Find where the given text appears and provide that cell's center as [x, y] coordinate. 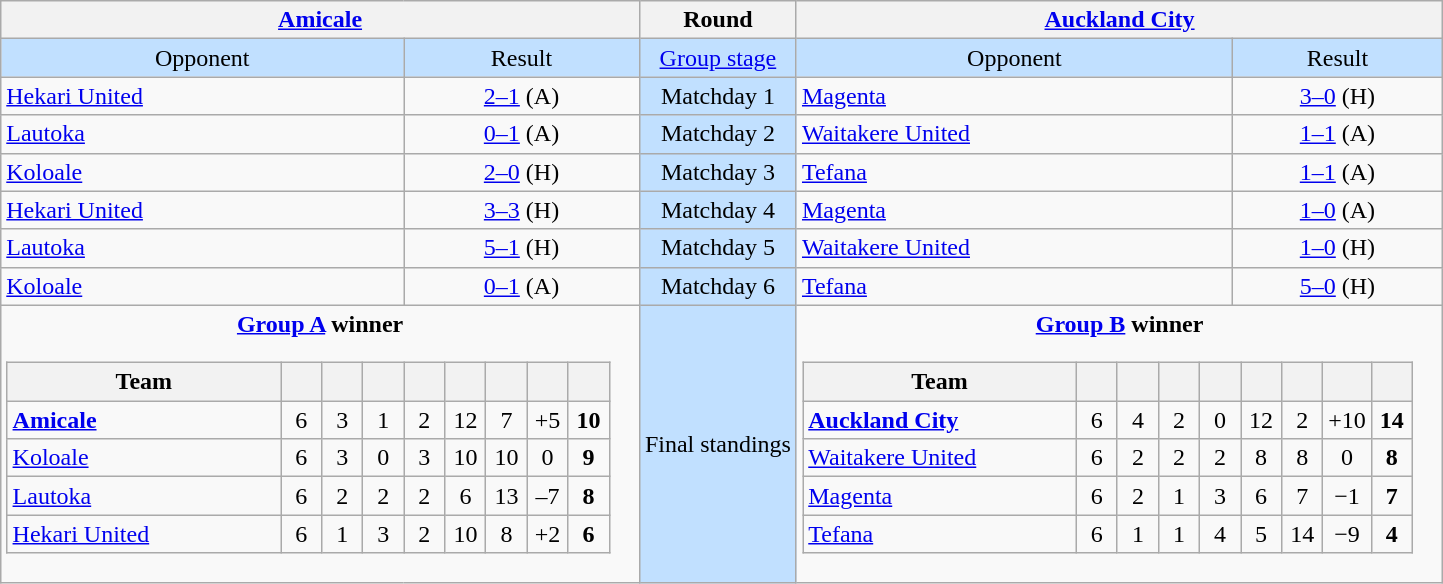
5–0 (H) [1337, 286]
−9 [1348, 534]
Matchday 1 [718, 96]
Group stage [718, 58]
+10 [1348, 420]
13 [506, 496]
–7 [548, 496]
1–0 (A) [1337, 210]
Group A winner Team Amicale 6 3 1 2 12 7 +5 10 Koloale 6 3 0 3 10 10 0 9 Lautoka 6 2 2 2 6 13 –7 8 Hekari United 6 1 3 2 10 8 +2 6 [320, 444]
5 [1262, 534]
Matchday 6 [718, 286]
+2 [548, 534]
2–1 (A) [522, 96]
3–3 (H) [522, 210]
Group B winner Team Auckland City 6 4 2 0 12 2 +10 14 Waitakere United 6 2 2 2 8 8 0 8 Magenta 6 2 1 3 6 7 −1 7 Tefana 6 1 1 4 5 14 −9 4 [1119, 444]
3–0 (H) [1337, 96]
−1 [1348, 496]
Matchday 2 [718, 134]
Final standings [718, 444]
2–0 (H) [522, 172]
+5 [548, 420]
Matchday 4 [718, 210]
Matchday 3 [718, 172]
Round [718, 20]
Matchday 5 [718, 248]
9 [588, 458]
5–1 (H) [522, 248]
1–0 (H) [1337, 248]
